Identify which cell holds the provided text, then report its (X, Y) central coordinate. 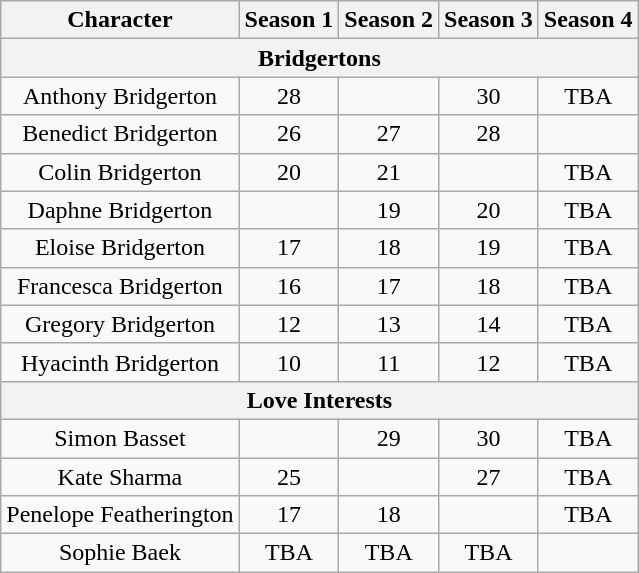
Season 3 (489, 20)
21 (389, 172)
16 (289, 286)
Hyacinth Bridgerton (120, 362)
14 (489, 324)
Love Interests (320, 400)
Simon Basset (120, 438)
Benedict Bridgerton (120, 134)
26 (289, 134)
Eloise Bridgerton (120, 248)
10 (289, 362)
Daphne Bridgerton (120, 210)
Season 4 (588, 20)
Bridgertons (320, 58)
Gregory Bridgerton (120, 324)
Character (120, 20)
25 (289, 477)
Anthony Bridgerton (120, 96)
Francesca Bridgerton (120, 286)
29 (389, 438)
Season 1 (289, 20)
Colin Bridgerton (120, 172)
Kate Sharma (120, 477)
Sophie Baek (120, 553)
Penelope Featherington (120, 515)
11 (389, 362)
13 (389, 324)
Season 2 (389, 20)
